Return the [X, Y] coordinate for the center point of the cell that contains the specified text.  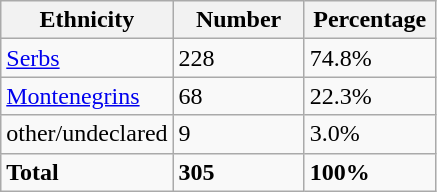
9 [238, 134]
Ethnicity [87, 20]
74.8% [370, 58]
Montenegrins [87, 96]
68 [238, 96]
other/undeclared [87, 134]
305 [238, 172]
Percentage [370, 20]
Serbs [87, 58]
Total [87, 172]
228 [238, 58]
Number [238, 20]
100% [370, 172]
22.3% [370, 96]
3.0% [370, 134]
